For the text-containing cell, return its midpoint in [X, Y] coordinate format. 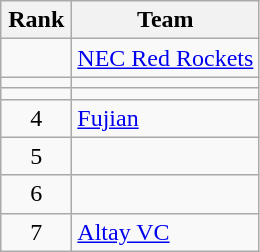
Fujian [166, 118]
7 [36, 232]
5 [36, 156]
Team [166, 20]
4 [36, 118]
Altay VC [166, 232]
6 [36, 194]
NEC Red Rockets [166, 58]
Rank [36, 20]
